Provide the (x, y) coordinate of the cell's center where the given text is located.  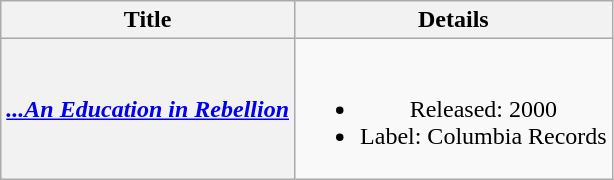
Title (148, 20)
Released: 2000Label: Columbia Records (454, 109)
Details (454, 20)
...An Education in Rebellion (148, 109)
